Capture the cell that displays the provided text and extract its (x, y) central coordinate. 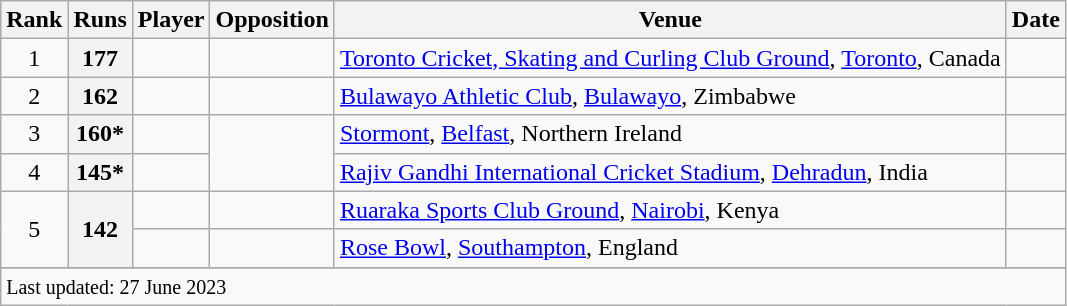
Runs (100, 20)
Bulawayo Athletic Club, Bulawayo, Zimbabwe (670, 96)
Opposition (272, 20)
Venue (670, 20)
5 (34, 229)
2 (34, 96)
4 (34, 172)
Toronto Cricket, Skating and Curling Club Ground, Toronto, Canada (670, 58)
162 (100, 96)
142 (100, 229)
Ruaraka Sports Club Ground, Nairobi, Kenya (670, 210)
Rose Bowl, Southampton, England (670, 248)
Stormont, Belfast, Northern Ireland (670, 134)
1 (34, 58)
Date (1036, 20)
160* (100, 134)
Rank (34, 20)
Player (171, 20)
145* (100, 172)
Rajiv Gandhi International Cricket Stadium, Dehradun, India (670, 172)
Last updated: 27 June 2023 (534, 286)
3 (34, 134)
177 (100, 58)
